Extract the [x, y] coordinate from the center of the cell holding the provided text.  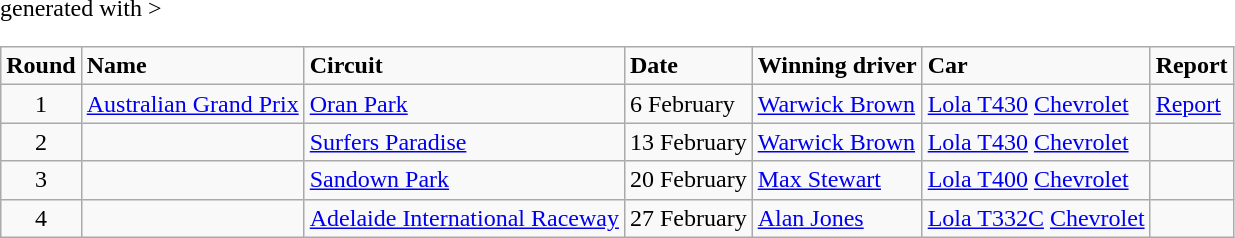
Lola T332C Chevrolet [1036, 218]
Round [41, 66]
Oran Park [464, 104]
Date [688, 66]
1 [41, 104]
Adelaide International Raceway [464, 218]
Lola T400 Chevrolet [1036, 180]
Car [1036, 66]
2 [41, 142]
27 February [688, 218]
13 February [688, 142]
Winning driver [837, 66]
Alan Jones [837, 218]
Australian Grand Prix [192, 104]
Surfers Paradise [464, 142]
Name [192, 66]
3 [41, 180]
6 February [688, 104]
Sandown Park [464, 180]
4 [41, 218]
20 February [688, 180]
Circuit [464, 66]
Max Stewart [837, 180]
